Search for the cell housing the specified text and yield its (x, y) center coordinate. 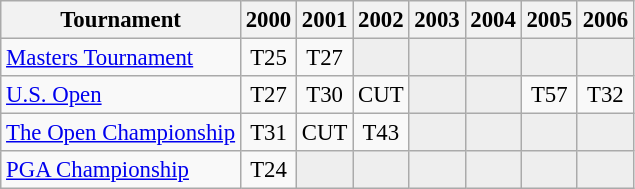
Tournament (121, 20)
T57 (549, 95)
2000 (268, 20)
T30 (325, 95)
2002 (381, 20)
T24 (268, 170)
U.S. Open (121, 95)
2004 (493, 20)
T32 (605, 95)
2003 (437, 20)
2006 (605, 20)
PGA Championship (121, 170)
2005 (549, 20)
2001 (325, 20)
T31 (268, 133)
T25 (268, 58)
T43 (381, 133)
The Open Championship (121, 133)
Masters Tournament (121, 58)
